Locate the cell with the specified text and output its [X, Y] center coordinate. 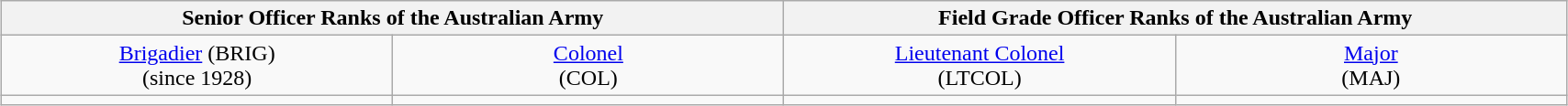
Lieutenant Colonel(LTCOL) [980, 66]
Brigadier (BRIG)(since 1928) [197, 66]
Senior Officer Ranks of the Australian Army [393, 18]
Colonel(COL) [588, 66]
Field Grade Officer Ranks of the Australian Army [1175, 18]
Major(MAJ) [1371, 66]
